Return (X, Y) of the center of cell containing provided text 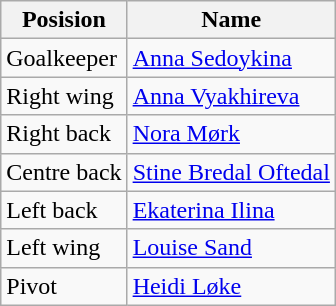
Goalkeeper (64, 58)
Left back (64, 210)
Left wing (64, 248)
Nora Mørk (231, 134)
Pivot (64, 286)
Anna Vyakhireva (231, 96)
Anna Sedoykina (231, 58)
Louise Sand (231, 248)
Ekaterina Ilina (231, 210)
Right wing (64, 96)
Stine Bredal Oftedal (231, 172)
Posision (64, 20)
Right back (64, 134)
Centre back (64, 172)
Name (231, 20)
Heidi Løke (231, 286)
